Determine the [X, Y] coordinate at the center of the cell enclosing the given text.  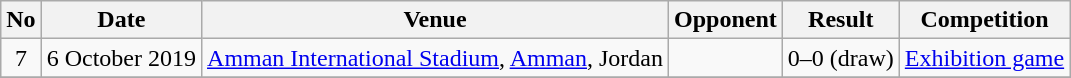
7 [21, 58]
Venue [436, 20]
0–0 (draw) [840, 58]
Amman International Stadium, Amman, Jordan [436, 58]
6 October 2019 [121, 58]
Exhibition game [984, 58]
No [21, 20]
Competition [984, 20]
Opponent [726, 20]
Result [840, 20]
Date [121, 20]
